Identify which cell holds the provided text, then report its [x, y] central coordinate. 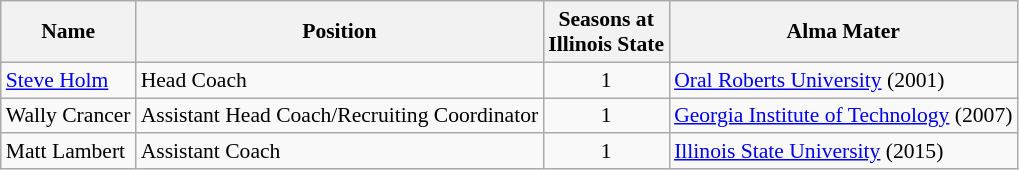
Alma Mater [843, 32]
Seasons atIllinois State [606, 32]
Position [340, 32]
Assistant Coach [340, 152]
Oral Roberts University (2001) [843, 80]
Matt Lambert [68, 152]
Wally Crancer [68, 116]
Georgia Institute of Technology (2007) [843, 116]
Head Coach [340, 80]
Assistant Head Coach/Recruiting Coordinator [340, 116]
Name [68, 32]
Illinois State University (2015) [843, 152]
Steve Holm [68, 80]
